Identify which cell holds the provided text, then report its (x, y) central coordinate. 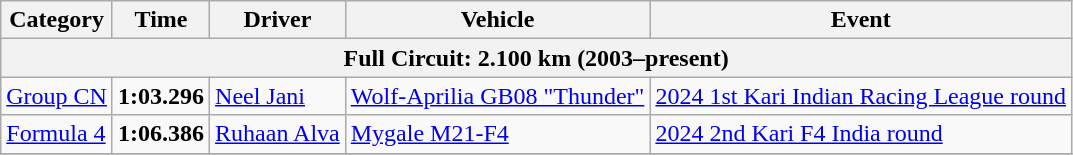
Mygale M21-F4 (498, 134)
Neel Jani (278, 96)
Time (160, 20)
1:06.386 (160, 134)
2024 1st Kari Indian Racing League round (861, 96)
Full Circuit: 2.100 km (2003–present) (536, 58)
Vehicle (498, 20)
Driver (278, 20)
Event (861, 20)
2024 2nd Kari F4 India round (861, 134)
Formula 4 (57, 134)
1:03.296 (160, 96)
Wolf-Aprilia GB08 "Thunder" (498, 96)
Group CN (57, 96)
Category (57, 20)
Ruhaan Alva (278, 134)
